Provide the [X, Y] coordinate of the cell's center where the given text is located.  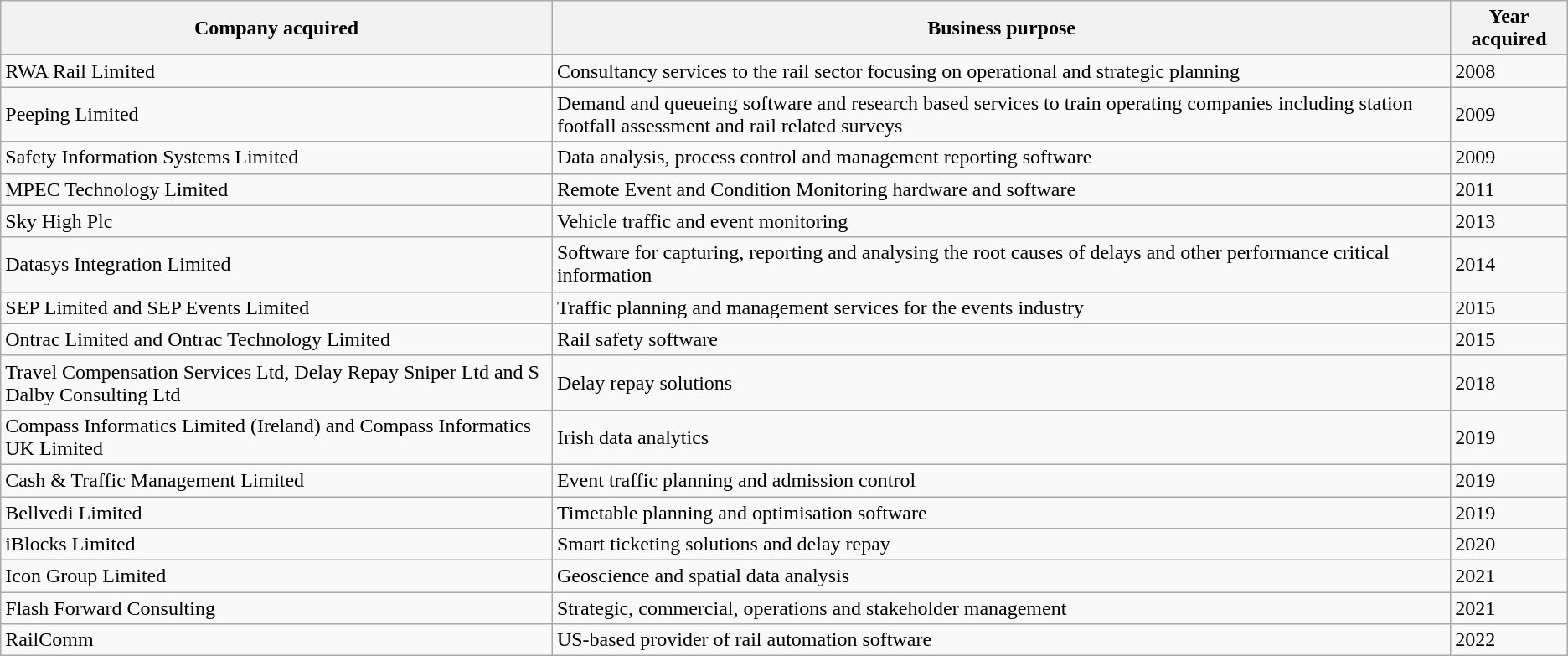
Consultancy services to the rail sector focusing on operational and strategic planning [1001, 71]
Company acquired [276, 28]
Traffic planning and management services for the events industry [1001, 307]
Timetable planning and optimisation software [1001, 512]
US-based provider of rail automation software [1001, 640]
Safety Information Systems Limited [276, 158]
Rail safety software [1001, 339]
Irish data analytics [1001, 437]
Compass Informatics Limited (Ireland) and Compass Informatics UK Limited [276, 437]
2013 [1509, 221]
SEP Limited and SEP Events Limited [276, 307]
Icon Group Limited [276, 576]
Data analysis, process control and management reporting software [1001, 158]
2020 [1509, 545]
RWA Rail Limited [276, 71]
Sky High Plc [276, 221]
iBlocks Limited [276, 545]
Vehicle traffic and event monitoring [1001, 221]
Flash Forward Consulting [276, 608]
Ontrac Limited and Ontrac Technology Limited [276, 339]
Business purpose [1001, 28]
Year acquired [1509, 28]
Demand and queueing software and research based services to train operating companies including station footfall assessment and rail related surveys [1001, 114]
Datasys Integration Limited [276, 265]
Delay repay solutions [1001, 382]
2018 [1509, 382]
Remote Event and Condition Monitoring hardware and software [1001, 189]
Strategic, commercial, operations and stakeholder management [1001, 608]
Cash & Traffic Management Limited [276, 480]
Peeping Limited [276, 114]
2014 [1509, 265]
Geoscience and spatial data analysis [1001, 576]
Event traffic planning and admission control [1001, 480]
Bellvedi Limited [276, 512]
2008 [1509, 71]
RailComm [276, 640]
2011 [1509, 189]
2022 [1509, 640]
Smart ticketing solutions and delay repay [1001, 545]
Software for capturing, reporting and analysing the root causes of delays and other performance critical information [1001, 265]
MPEC Technology Limited [276, 189]
Travel Compensation Services Ltd, Delay Repay Sniper Ltd and S Dalby Consulting Ltd [276, 382]
